Detect which cell encompasses the target text, then output its [x, y] center coordinate. 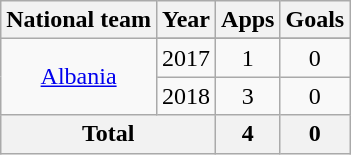
1 [248, 58]
Albania [79, 77]
Goals [315, 20]
3 [248, 96]
4 [248, 134]
2017 [186, 58]
Year [186, 20]
Total [108, 134]
National team [79, 20]
Apps [248, 20]
2018 [186, 96]
